For the text-containing cell, return its midpoint in (X, Y) coordinate format. 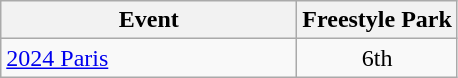
6th (378, 58)
2024 Paris (149, 58)
Event (149, 20)
Freestyle Park (378, 20)
